Search for the cell housing the specified text and yield its [X, Y] center coordinate. 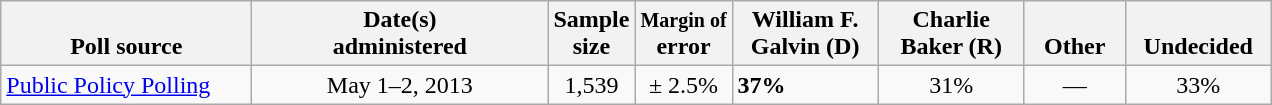
1,539 [592, 85]
Date(s)administered [400, 34]
William F.Galvin (D) [805, 34]
Poll source [126, 34]
Public Policy Polling [126, 85]
33% [1198, 85]
Other [1074, 34]
— [1074, 85]
CharlieBaker (R) [951, 34]
37% [805, 85]
31% [951, 85]
Undecided [1198, 34]
Margin oferror [684, 34]
Samplesize [592, 34]
May 1–2, 2013 [400, 85]
± 2.5% [684, 85]
